Provide the [x, y] coordinate of the cell's center where the given text is located.  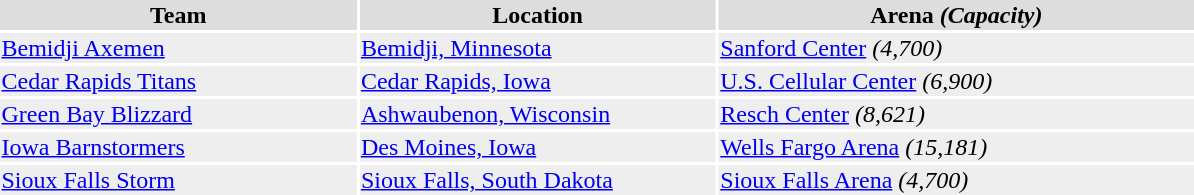
Wells Fargo Arena (15,181) [956, 147]
Ashwaubenon, Wisconsin [537, 114]
Resch Center (8,621) [956, 114]
Bemidji, Minnesota [537, 48]
Arena (Capacity) [956, 15]
U.S. Cellular Center (6,900) [956, 81]
Location [537, 15]
Sioux Falls Arena (4,700) [956, 180]
Sanford Center (4,700) [956, 48]
Cedar Rapids Titans [178, 81]
Bemidji Axemen [178, 48]
Sioux Falls, South Dakota [537, 180]
Green Bay Blizzard [178, 114]
Des Moines, Iowa [537, 147]
Cedar Rapids, Iowa [537, 81]
Sioux Falls Storm [178, 180]
Team [178, 15]
Iowa Barnstormers [178, 147]
